Pinpoint the cell where the given text exists, returning its (X, Y) midpoint coordinate. 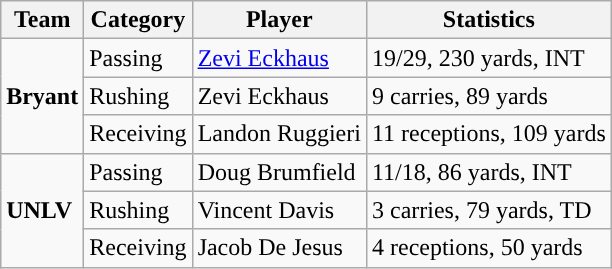
Vincent Davis (279, 210)
11 receptions, 109 yards (488, 134)
Landon Ruggieri (279, 134)
4 receptions, 50 yards (488, 248)
Statistics (488, 20)
Doug Brumfield (279, 172)
Bryant (42, 96)
Player (279, 20)
Team (42, 20)
3 carries, 79 yards, TD (488, 210)
Jacob De Jesus (279, 248)
UNLV (42, 210)
Category (138, 20)
11/18, 86 yards, INT (488, 172)
19/29, 230 yards, INT (488, 58)
9 carries, 89 yards (488, 96)
